Detect which cell encompasses the target text, then output its [X, Y] center coordinate. 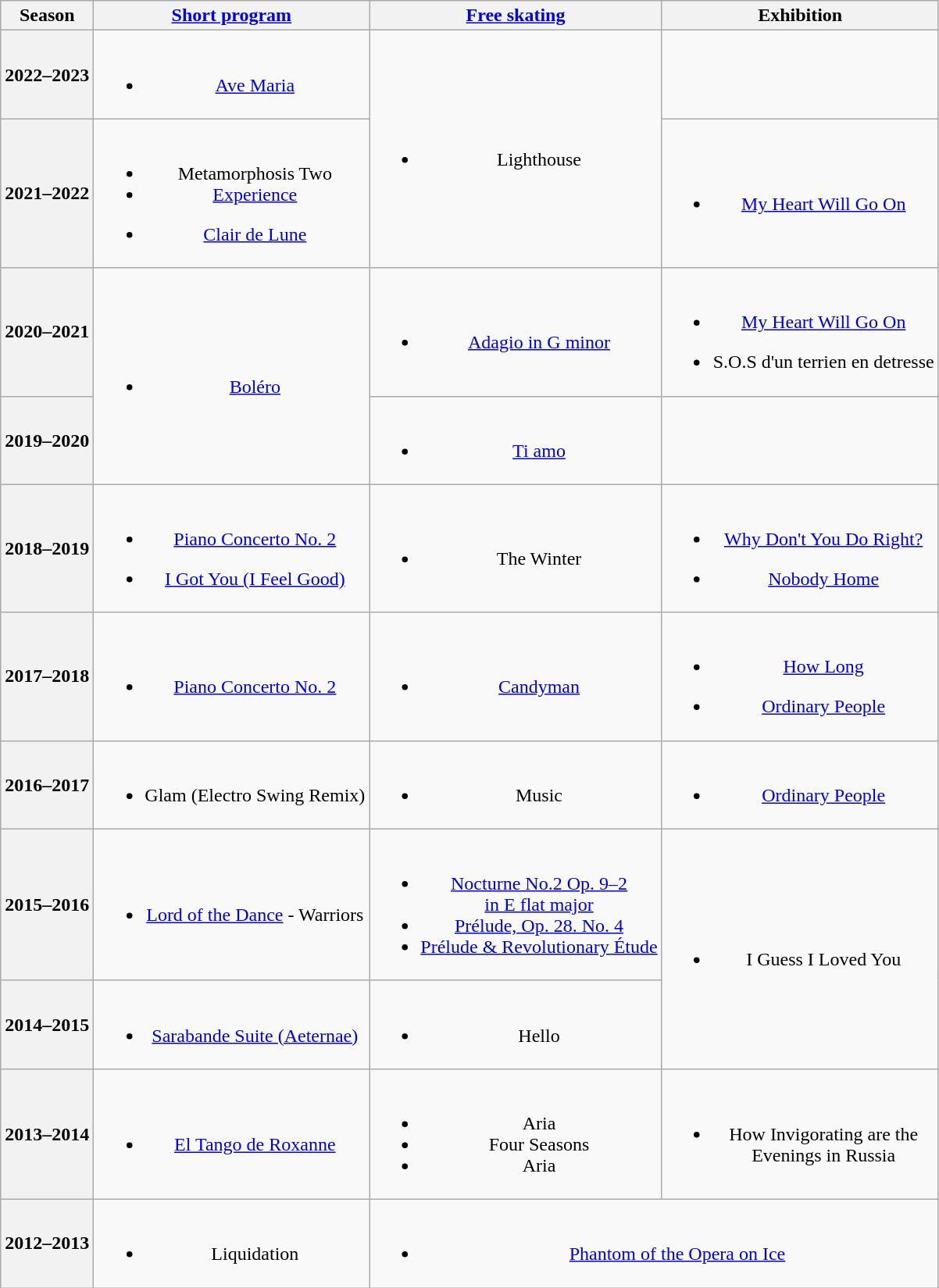
How Long Ordinary People [800, 676]
2017–2018 [47, 676]
Season [47, 16]
Music [516, 784]
Why Don't You Do Right? Nobody Home [800, 548]
My Heart Will Go On [800, 194]
The Winter [516, 548]
Ave Maria [231, 75]
Liquidation [231, 1243]
Piano Concerto No. 2 [231, 676]
El Tango de Roxanne [231, 1134]
Short program [231, 16]
2018–2019 [47, 548]
Lighthouse [516, 149]
Nocturne No.2 Op. 9–2 in E flat majorPrélude, Op. 28. No. 4Prélude & Revolutionary Étude [516, 904]
2019–2020 [47, 441]
2014–2015 [47, 1025]
Metamorphosis Two Experience Clair de Lune [231, 194]
2022–2023 [47, 75]
Candyman [516, 676]
Phantom of the Opera on Ice [654, 1243]
Boléro [231, 376]
Glam (Electro Swing Remix) [231, 784]
Lord of the Dance - Warriors [231, 904]
2020–2021 [47, 332]
2013–2014 [47, 1134]
Exhibition [800, 16]
My Heart Will Go On S.O.S d'un terrien en detresse [800, 332]
Hello [516, 1025]
How Invigorating are the Evenings in Russia [800, 1134]
Adagio in G minor [516, 332]
Sarabande Suite (Aeternae) [231, 1025]
Piano Concerto No. 2 I Got You (I Feel Good) [231, 548]
2015–2016 [47, 904]
2016–2017 [47, 784]
2012–2013 [47, 1243]
I Guess I Loved You [800, 948]
Ordinary People [800, 784]
Free skating [516, 16]
Ti amo [516, 441]
2021–2022 [47, 194]
Aria Four Seasons Aria [516, 1134]
